Pinpoint the cell where the given text exists, returning its [x, y] midpoint coordinate. 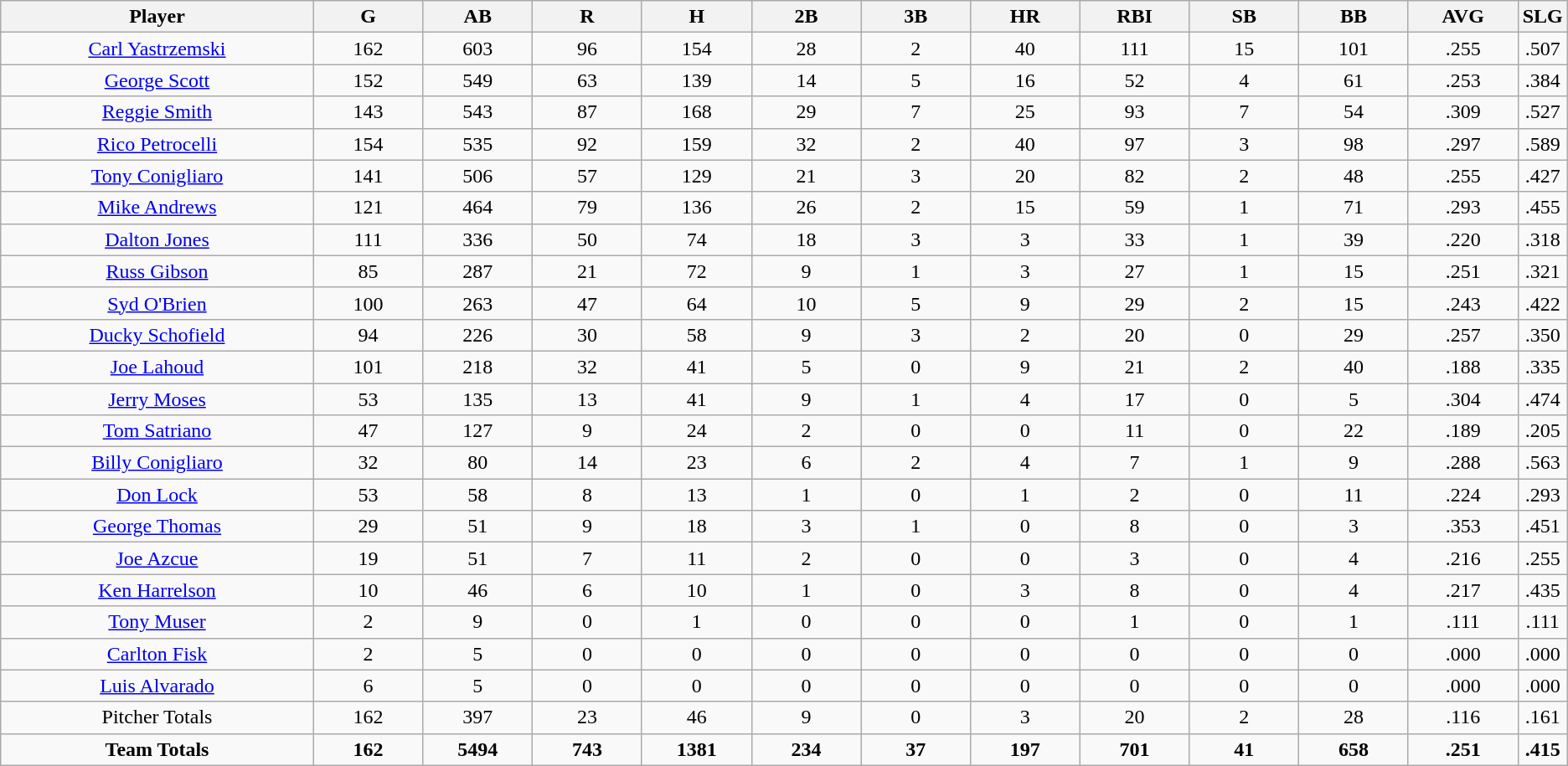
.563 [1543, 463]
.455 [1543, 208]
Rico Petrocelli [157, 144]
.309 [1462, 112]
.243 [1462, 303]
603 [477, 49]
R [588, 17]
197 [1025, 749]
.217 [1462, 590]
.205 [1543, 431]
Luis Alvarado [157, 686]
97 [1134, 144]
.335 [1543, 367]
94 [369, 335]
Billy Conigliaro [157, 463]
93 [1134, 112]
658 [1354, 749]
464 [477, 208]
54 [1354, 112]
39 [1354, 239]
25 [1025, 112]
Syd O'Brien [157, 303]
61 [1354, 80]
121 [369, 208]
87 [588, 112]
336 [477, 239]
.297 [1462, 144]
2B [806, 17]
50 [588, 239]
535 [477, 144]
Team Totals [157, 749]
.415 [1543, 749]
Pitcher Totals [157, 717]
82 [1134, 176]
Player [157, 17]
.189 [1462, 431]
287 [477, 271]
George Thomas [157, 527]
Dalton Jones [157, 239]
57 [588, 176]
16 [1025, 80]
59 [1134, 208]
.253 [1462, 80]
37 [916, 749]
.224 [1462, 495]
BB [1354, 17]
SB [1245, 17]
.435 [1543, 590]
263 [477, 303]
Tony Muser [157, 622]
52 [1134, 80]
143 [369, 112]
63 [588, 80]
100 [369, 303]
3B [916, 17]
.257 [1462, 335]
H [697, 17]
Reggie Smith [157, 112]
Don Lock [157, 495]
Mike Andrews [157, 208]
SLG [1543, 17]
19 [369, 558]
234 [806, 749]
.188 [1462, 367]
152 [369, 80]
.422 [1543, 303]
Ducky Schofield [157, 335]
George Scott [157, 80]
AB [477, 17]
.216 [1462, 558]
701 [1134, 749]
218 [477, 367]
79 [588, 208]
135 [477, 399]
AVG [1462, 17]
27 [1134, 271]
30 [588, 335]
22 [1354, 431]
74 [697, 239]
.288 [1462, 463]
129 [697, 176]
549 [477, 80]
543 [477, 112]
71 [1354, 208]
Ken Harrelson [157, 590]
.474 [1543, 399]
Tony Conigliaro [157, 176]
139 [697, 80]
Carl Yastrzemski [157, 49]
48 [1354, 176]
5494 [477, 749]
397 [477, 717]
HR [1025, 17]
168 [697, 112]
24 [697, 431]
Joe Lahoud [157, 367]
226 [477, 335]
92 [588, 144]
506 [477, 176]
G [369, 17]
64 [697, 303]
136 [697, 208]
96 [588, 49]
127 [477, 431]
.589 [1543, 144]
Carlton Fisk [157, 654]
26 [806, 208]
743 [588, 749]
.527 [1543, 112]
33 [1134, 239]
159 [697, 144]
.318 [1543, 239]
.321 [1543, 271]
1381 [697, 749]
.220 [1462, 239]
Jerry Moses [157, 399]
RBI [1134, 17]
.350 [1543, 335]
.161 [1543, 717]
.427 [1543, 176]
.116 [1462, 717]
.507 [1543, 49]
85 [369, 271]
Russ Gibson [157, 271]
.384 [1543, 80]
.451 [1543, 527]
Tom Satriano [157, 431]
.353 [1462, 527]
17 [1134, 399]
.304 [1462, 399]
Joe Azcue [157, 558]
80 [477, 463]
141 [369, 176]
72 [697, 271]
98 [1354, 144]
